From the cell containing the given text, extract its center point as [x, y] coordinate. 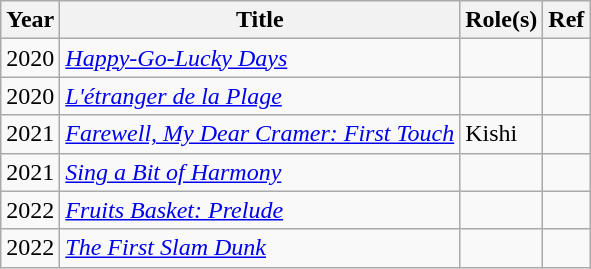
Fruits Basket: Prelude [260, 210]
Role(s) [502, 20]
L'étranger de la Plage [260, 96]
Farewell, My Dear Cramer: First Touch [260, 134]
Happy-Go-Lucky Days [260, 58]
Sing a Bit of Harmony [260, 172]
Kishi [502, 134]
Ref [566, 20]
Title [260, 20]
Year [30, 20]
The First Slam Dunk [260, 248]
